For the text-containing cell, return its midpoint in [x, y] coordinate format. 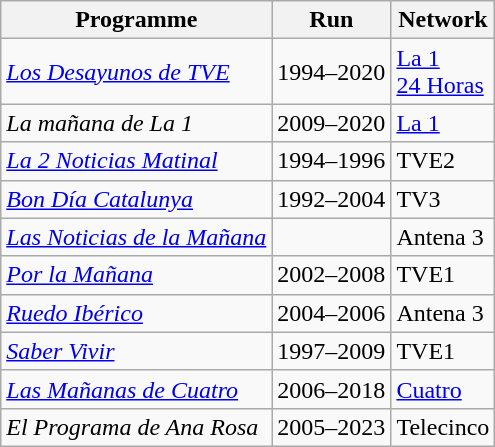
2005–2023 [332, 427]
Las Mañanas de Cuatro [136, 389]
Telecinco [443, 427]
Los Desayunos de TVE [136, 72]
Cuatro [443, 389]
Network [443, 20]
1997–2009 [332, 351]
1994–1996 [332, 161]
2009–2020 [332, 123]
Las Noticias de la Mañana [136, 237]
1992–2004 [332, 199]
1994–2020 [332, 72]
2004–2006 [332, 313]
Saber Vivir [136, 351]
El Programa de Ana Rosa [136, 427]
La 1 [443, 123]
La 2 Noticias Matinal [136, 161]
2006–2018 [332, 389]
TV3 [443, 199]
Ruedo Ibérico [136, 313]
TVE2 [443, 161]
Programme [136, 20]
Run [332, 20]
Por la Mañana [136, 275]
La 124 Horas [443, 72]
La mañana de La 1 [136, 123]
2002–2008 [332, 275]
Bon Día Catalunya [136, 199]
